Detect which cell encompasses the target text, then output its (X, Y) center coordinate. 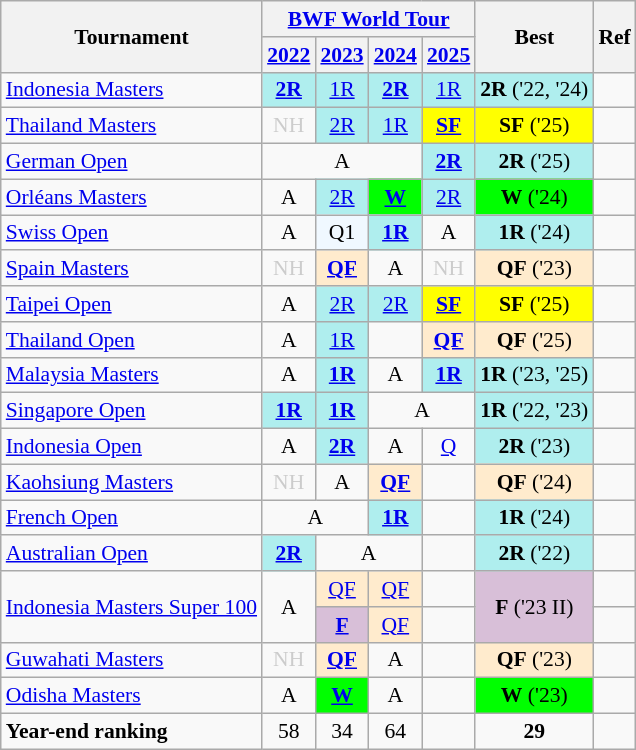
Thailand Masters (132, 126)
Indonesia Masters (132, 90)
Australian Open (132, 554)
QF ('25) (534, 340)
2R ('23) (534, 447)
2025 (448, 55)
Ref (614, 36)
Kaohsiung Masters (132, 482)
34 (342, 732)
Indonesia Open (132, 447)
Singapore Open (132, 411)
64 (396, 732)
2023 (342, 55)
Year-end ranking (132, 732)
Thailand Open (132, 340)
Orléans Masters (132, 197)
Swiss Open (132, 233)
Q1 (342, 233)
F (342, 625)
Q (448, 447)
58 (288, 732)
QF ('24) (534, 482)
F ('23 II) (534, 606)
Indonesia Masters Super 100 (132, 606)
29 (534, 732)
2R ('22, '24) (534, 90)
2022 (288, 55)
Tournament (132, 36)
BWF World Tour (368, 19)
W ('23) (534, 696)
French Open (132, 518)
2024 (396, 55)
Guwahati Masters (132, 660)
W ('24) (534, 197)
Taipei Open (132, 304)
2R ('25) (534, 162)
2R ('22) (534, 554)
Best (534, 36)
German Open (132, 162)
1R ('22, '23) (534, 411)
1R ('23, '25) (534, 375)
Malaysia Masters (132, 375)
Odisha Masters (132, 696)
Spain Masters (132, 269)
